Extract the [x, y] coordinate from the center of the cell holding the provided text.  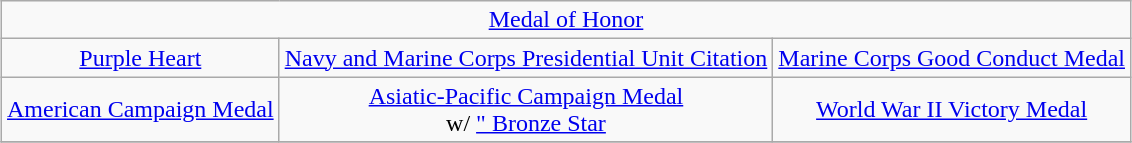
World War II Victory Medal [952, 110]
Marine Corps Good Conduct Medal [952, 58]
American Campaign Medal [141, 110]
Asiatic-Pacific Campaign Medal w/ " Bronze Star [526, 110]
Navy and Marine Corps Presidential Unit Citation [526, 58]
Medal of Honor [566, 20]
Purple Heart [141, 58]
